Identify which cell holds the provided text, then report its [X, Y] central coordinate. 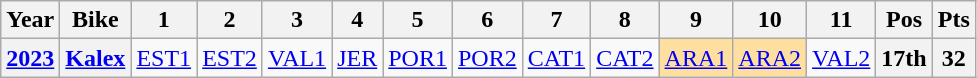
Pts [954, 20]
Bike [96, 20]
32 [954, 58]
7 [556, 20]
ARA2 [770, 58]
10 [770, 20]
POR2 [487, 58]
17th [904, 58]
6 [487, 20]
9 [696, 20]
CAT1 [556, 58]
3 [296, 20]
11 [842, 20]
CAT2 [625, 58]
8 [625, 20]
VAL2 [842, 58]
2 [230, 20]
4 [358, 20]
5 [418, 20]
ARA1 [696, 58]
EST1 [164, 58]
Pos [904, 20]
EST2 [230, 58]
2023 [30, 58]
Kalex [96, 58]
1 [164, 20]
Year [30, 20]
VAL1 [296, 58]
POR1 [418, 58]
JER [358, 58]
